Provide the (X, Y) coordinate of the cell's center where the given text is located.  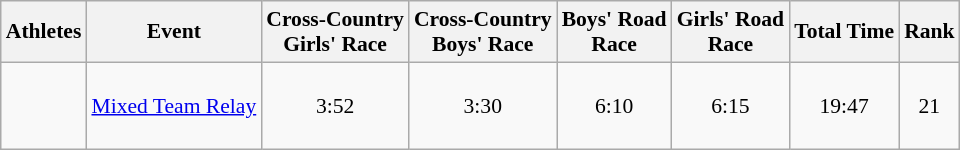
Mixed Team Relay (174, 106)
Cross-CountryBoys' Race (483, 32)
Athletes (44, 32)
Cross-CountryGirls' Race (335, 32)
21 (930, 106)
3:52 (335, 106)
Boys' RoadRace (614, 32)
6:10 (614, 106)
3:30 (483, 106)
Rank (930, 32)
Girls' RoadRace (730, 32)
Total Time (844, 32)
6:15 (730, 106)
19:47 (844, 106)
Event (174, 32)
